Return [X, Y] of the center of cell containing provided text 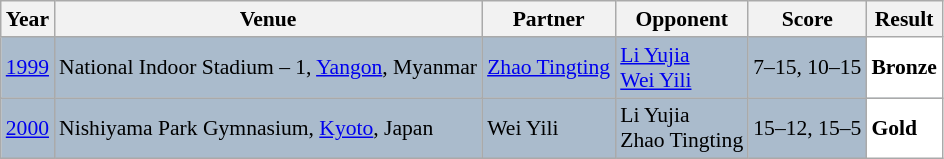
Venue [268, 19]
National Indoor Stadium – 1, Yangon, Myanmar [268, 68]
Bronze [904, 68]
Wei Yili [548, 128]
Opponent [682, 19]
Gold [904, 128]
1999 [28, 68]
15–12, 15–5 [807, 128]
Year [28, 19]
Nishiyama Park Gymnasium, Kyoto, Japan [268, 128]
Result [904, 19]
7–15, 10–15 [807, 68]
2000 [28, 128]
Li Yujia Zhao Tingting [682, 128]
Li Yujia Wei Yili [682, 68]
Partner [548, 19]
Score [807, 19]
Zhao Tingting [548, 68]
